Scan for the cell matching the given text and deliver its (x, y) coordinate at center. 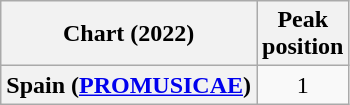
Chart (2022) (129, 34)
1 (303, 85)
Peakposition (303, 34)
Spain (PROMUSICAE) (129, 85)
